Output the [X, Y] coordinate of the center of the cell containing the given text.  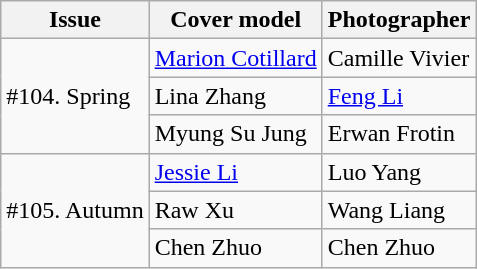
Luo Yang [399, 172]
#104. Spring [75, 96]
#105. Autumn [75, 210]
Wang Liang [399, 210]
Feng Li [399, 96]
Erwan Frotin [399, 134]
Jessie Li [236, 172]
Camille Vivier [399, 58]
Marion Cotillard [236, 58]
Raw Xu [236, 210]
Cover model [236, 20]
Lina Zhang [236, 96]
Issue [75, 20]
Myung Su Jung [236, 134]
Photographer [399, 20]
